Find where the given text appears and provide that cell's center as [x, y] coordinate. 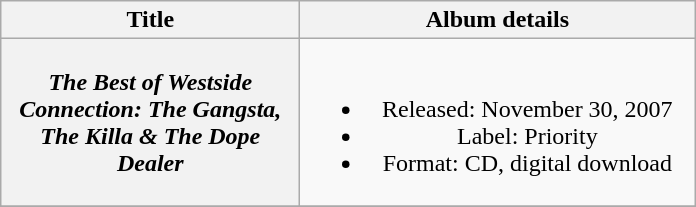
Released: November 30, 2007Label: PriorityFormat: CD, digital download [498, 122]
The Best of Westside Connection: The Gangsta, The Killa & The Dope Dealer [150, 122]
Title [150, 20]
Album details [498, 20]
